Determine the [x, y] coordinate at the center of the cell enclosing the given text.  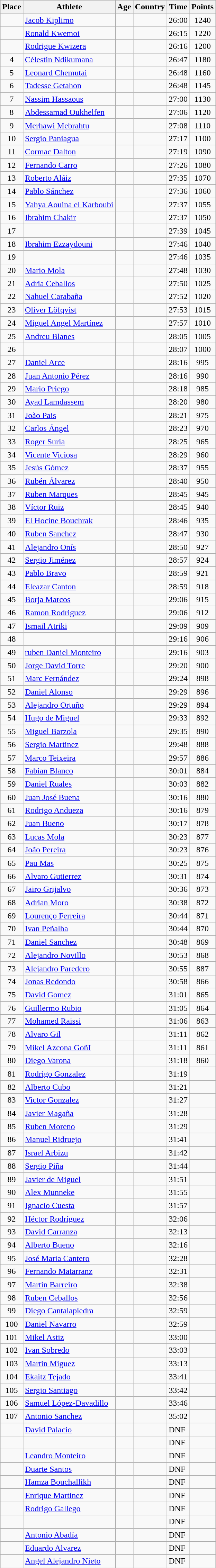
886 [203, 758]
44 [12, 587]
29:20 [178, 665]
935 [203, 520]
27 [12, 362]
28:57 [178, 560]
960 [203, 455]
99 [12, 1311]
877 [203, 837]
887 [203, 968]
29:24 [178, 679]
Juan Antonio Pérez [69, 375]
1145 [203, 86]
33:00 [178, 1337]
78 [12, 1034]
40 [12, 534]
Oliver Löfqvist [69, 310]
88 [12, 1166]
909 [203, 626]
930 [203, 534]
27:52 [178, 297]
1015 [203, 310]
870 [203, 929]
880 [203, 797]
46 [12, 613]
Vicente Viciosa [69, 455]
29:09 [178, 626]
Miguel Barzola [69, 731]
1100 [203, 138]
Ayad Lamdassem [69, 402]
1110 [203, 125]
32:13 [178, 1232]
Cormac Dalton [69, 152]
Ibrahim Ezzaydouni [69, 244]
6 [12, 86]
985 [203, 389]
Jonas Redondo [69, 981]
Alvaro Gil [69, 1034]
Carlos Ángel [69, 428]
Roberto Aláiz [69, 178]
894 [203, 705]
30:17 [178, 824]
12 [12, 165]
915 [203, 600]
Merhawi Mebrahtu [69, 125]
35 [12, 468]
Andreu Blanes [69, 336]
80 [12, 1061]
Sergio Santiago [69, 1390]
76 [12, 1008]
38 [12, 507]
918 [203, 587]
Lucas Mola [69, 837]
1220 [203, 33]
28:21 [178, 415]
85 [12, 1126]
26:00 [178, 20]
965 [203, 442]
878 [203, 824]
903 [203, 652]
Mikel Azcona GoñI [69, 1048]
27:06 [178, 112]
34 [12, 455]
896 [203, 692]
32:56 [178, 1298]
25 [12, 336]
95 [12, 1258]
82 [12, 1087]
Leonard Chemutai [69, 73]
1080 [203, 165]
28:47 [178, 534]
91 [12, 1205]
31:21 [178, 1087]
86 [12, 1140]
Juan José Buena [69, 797]
995 [203, 362]
67 [12, 889]
62 [12, 824]
Juan Bueno [69, 824]
73 [12, 968]
28:50 [178, 547]
Ivan Sobredo [69, 1350]
31 [12, 415]
31:05 [178, 1008]
13 [12, 178]
Mario Priego [69, 389]
30:31 [178, 876]
21 [12, 283]
31:28 [178, 1113]
92 [12, 1218]
Ismail Atriki [69, 626]
975 [203, 415]
30:53 [178, 955]
1070 [203, 178]
Sergio Piña [69, 1166]
Leandro Monteiro [69, 1456]
35:02 [178, 1416]
30:48 [178, 942]
João Pereira [69, 850]
Pau Mas [69, 863]
104 [12, 1377]
Eleazar Canton [69, 587]
Diego Varona [69, 1061]
105 [12, 1390]
Samuel López-Davadillo [69, 1403]
Miguel Angel Martínez [69, 323]
Rubén Álvarez [69, 481]
31:19 [178, 1074]
32:06 [178, 1218]
Jorge David Torre [69, 665]
Rodrigo Andueza [69, 810]
Ruben Marques [69, 494]
Sergio Jiménez [69, 560]
15 [12, 205]
Abdessamad Oukhelfen [69, 112]
Jairo Grijalvo [69, 889]
868 [203, 955]
28 [12, 375]
955 [203, 468]
71 [12, 942]
Alejandro Ortuño [69, 705]
Angel Alejandro Nieto [69, 1561]
Ignacio Cuesta [69, 1205]
Mohamed Raissi [69, 1021]
1160 [203, 73]
74 [12, 981]
David Carranza [69, 1232]
31:55 [178, 1192]
1030 [203, 270]
João Pais [69, 415]
Place [12, 7]
Ruben Ceballos [69, 1298]
892 [203, 718]
100 [12, 1324]
945 [203, 494]
31:57 [178, 1205]
Tadesse Getahon [69, 86]
Points [203, 7]
898 [203, 679]
47 [12, 626]
27:17 [178, 138]
28:05 [178, 336]
Alvaro Gutierrez [69, 876]
Adrian Moro [69, 903]
990 [203, 375]
30 [12, 402]
30:55 [178, 968]
22 [12, 297]
9 [12, 125]
Marc Fernández [69, 679]
8 [12, 112]
Víctor Ruiz [69, 507]
43 [12, 573]
José Maria Cantero [69, 1258]
28:46 [178, 520]
Javier de Miguel [69, 1179]
1200 [203, 46]
23 [12, 310]
Héctor Rodríguez [69, 1218]
El Hocine Bouchrak [69, 520]
97 [12, 1285]
87 [12, 1153]
81 [12, 1074]
26 [12, 349]
79 [12, 1048]
Fernando Carro [69, 165]
53 [12, 705]
63 [12, 837]
1035 [203, 257]
980 [203, 402]
David Gomez [69, 995]
103 [12, 1363]
64 [12, 850]
4 [12, 60]
29:35 [178, 731]
42 [12, 560]
26:16 [178, 46]
28:25 [178, 442]
32:38 [178, 1285]
72 [12, 955]
Age [124, 7]
57 [12, 758]
Rodrigo Gonzalez [69, 1074]
866 [203, 981]
Daniel Ruales [69, 784]
Borja Marcos [69, 600]
48 [12, 639]
17 [12, 231]
Rodrigue Kwizera [69, 46]
921 [203, 573]
18 [12, 244]
26:47 [178, 60]
27:19 [178, 152]
31:51 [178, 1179]
106 [12, 1403]
860 [203, 1061]
Nahuel Carabaña [69, 297]
31:44 [178, 1166]
Ruben Sanchez [69, 534]
Alex Munneke [69, 1192]
30:58 [178, 981]
871 [203, 916]
28:23 [178, 428]
879 [203, 810]
Martin Barreiro [69, 1285]
54 [12, 718]
Rodrigo Gallego [69, 1508]
1025 [203, 283]
107 [12, 1416]
David Palacio [69, 1430]
29:48 [178, 744]
900 [203, 665]
56 [12, 744]
Antonio Sanchez [69, 1416]
30:01 [178, 771]
Pablo Bravo [69, 573]
90 [12, 1192]
Alberto Bueno [69, 1245]
873 [203, 889]
Yahya Aouina el Karboubi [69, 205]
55 [12, 731]
1060 [203, 191]
912 [203, 613]
Nassim Hassaous [69, 99]
28:37 [178, 468]
37 [12, 494]
28:29 [178, 455]
93 [12, 1232]
1120 [203, 112]
Sergio Paniagua [69, 138]
30:38 [178, 903]
24 [12, 323]
45 [12, 600]
Daniel Alonso [69, 692]
Pablo Sánchez [69, 191]
31:18 [178, 1061]
872 [203, 903]
Ramon Rodriguez [69, 613]
950 [203, 481]
1090 [203, 152]
Manuel Ridruejo [69, 1140]
27:26 [178, 165]
96 [12, 1271]
Eduardo Alvarez [69, 1548]
Jacob Kiplimo [69, 20]
874 [203, 876]
32:28 [178, 1258]
31:42 [178, 1153]
52 [12, 692]
31:29 [178, 1126]
29:33 [178, 718]
Ekaitz Tejado [69, 1377]
1000 [203, 349]
33 [12, 442]
Hugo de Miguel [69, 718]
27:36 [178, 191]
1180 [203, 60]
10 [12, 138]
33:46 [178, 1403]
Fabian Blanco [69, 771]
Alberto Cubo [69, 1087]
27:50 [178, 283]
Diego Cantalapiedra [69, 1311]
Javier Magaña [69, 1113]
Daniel Navarro [69, 1324]
27:48 [178, 270]
1130 [203, 99]
5 [12, 73]
27:57 [178, 323]
77 [12, 1021]
Duarte Santos [69, 1469]
28:07 [178, 349]
70 [12, 929]
61 [12, 810]
Israel Arbizu [69, 1153]
49 [12, 652]
Roger Suria [69, 442]
36 [12, 481]
50 [12, 665]
861 [203, 1048]
30:36 [178, 889]
869 [203, 942]
33:42 [178, 1390]
Ronald Kwemoi [69, 33]
27:08 [178, 125]
11 [12, 152]
876 [203, 850]
Mario Mola [69, 270]
83 [12, 1100]
27:53 [178, 310]
66 [12, 876]
875 [203, 863]
Sergio Martinez [69, 744]
Adria Ceballos [69, 283]
864 [203, 1008]
33:13 [178, 1363]
Enrique Martinez [69, 1495]
Athlete [69, 7]
Antonio Abadía [69, 1535]
101 [12, 1337]
84 [12, 1113]
Daniel Sanchez [69, 942]
41 [12, 547]
31:06 [178, 1021]
39 [12, 520]
33:03 [178, 1350]
940 [203, 507]
970 [203, 428]
7 [12, 99]
1055 [203, 205]
32 [12, 428]
884 [203, 771]
Ruben Moreno [69, 1126]
94 [12, 1245]
1050 [203, 218]
32:31 [178, 1271]
14 [12, 191]
28:40 [178, 481]
Célestin Ndikumana [69, 60]
28:20 [178, 402]
Hamza Bouchallikh [69, 1482]
102 [12, 1350]
1005 [203, 336]
Victor Gonzalez [69, 1100]
Alejandro Paredero [69, 968]
Fernando Matarranz [69, 1271]
888 [203, 744]
890 [203, 731]
Lourenço Ferreira [69, 916]
Marco Teixeira [69, 758]
30:25 [178, 863]
Daniel Arce [69, 362]
863 [203, 1021]
ruben Daniel Monteiro [69, 652]
31:01 [178, 995]
31:41 [178, 1140]
33:41 [178, 1377]
32:16 [178, 1245]
865 [203, 995]
Guillermo Rubio [69, 1008]
20 [12, 270]
58 [12, 771]
31:27 [178, 1100]
1020 [203, 297]
927 [203, 547]
Alejandro Onís [69, 547]
89 [12, 1179]
Jesús Gómez [69, 468]
27:00 [178, 99]
882 [203, 784]
Martin Miguez [69, 1363]
16 [12, 218]
Ibrahim Chakir [69, 218]
1240 [203, 20]
26:15 [178, 33]
Ivan Peñalba [69, 929]
27:39 [178, 231]
29 [12, 389]
27:35 [178, 178]
1040 [203, 244]
29:57 [178, 758]
1010 [203, 323]
59 [12, 784]
924 [203, 560]
98 [12, 1298]
30:03 [178, 784]
51 [12, 679]
65 [12, 863]
28:18 [178, 389]
75 [12, 995]
Country [150, 7]
906 [203, 639]
60 [12, 797]
68 [12, 903]
1045 [203, 231]
Mikel Astiz [69, 1337]
69 [12, 916]
862 [203, 1034]
19 [12, 257]
Alejandro Novillo [69, 955]
Time [178, 7]
